Pinpoint the cell where the given text exists, returning its (x, y) midpoint coordinate. 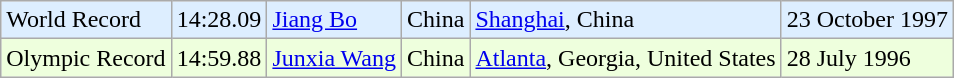
23 October 1997 (867, 20)
Jiang Bo (334, 20)
Olympic Record (86, 58)
Shanghai, China (626, 20)
Junxia Wang (334, 58)
14:28.09 (219, 20)
28 July 1996 (867, 58)
World Record (86, 20)
Atlanta, Georgia, United States (626, 58)
14:59.88 (219, 58)
